Capture the cell that displays the provided text and extract its [x, y] central coordinate. 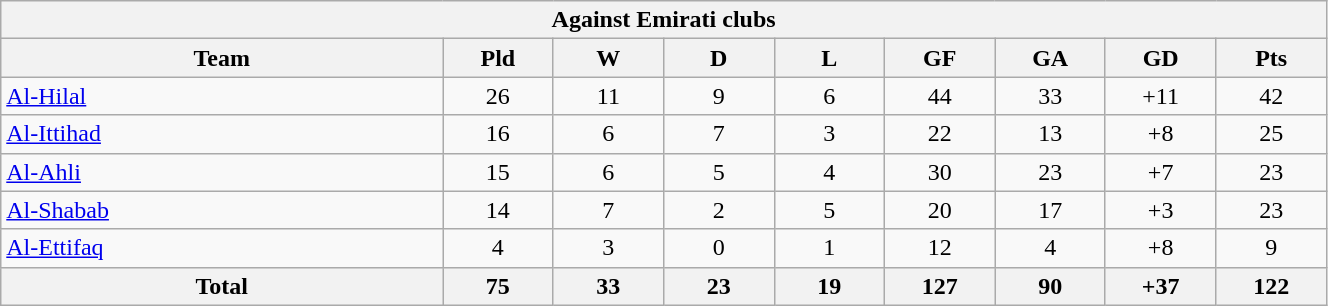
GD [1160, 58]
90 [1050, 286]
GF [939, 58]
Al-Hilal [222, 96]
GA [1050, 58]
44 [939, 96]
25 [1272, 134]
Al-Shabab [222, 210]
Al-Ettifaq [222, 248]
16 [498, 134]
W [608, 58]
13 [1050, 134]
22 [939, 134]
30 [939, 172]
Pts [1272, 58]
+3 [1160, 210]
L [829, 58]
11 [608, 96]
Against Emirati clubs [664, 20]
Total [222, 286]
1 [829, 248]
0 [719, 248]
D [719, 58]
12 [939, 248]
19 [829, 286]
42 [1272, 96]
Team [222, 58]
+7 [1160, 172]
+37 [1160, 286]
Al-Ahli [222, 172]
20 [939, 210]
+11 [1160, 96]
26 [498, 96]
Pld [498, 58]
2 [719, 210]
122 [1272, 286]
15 [498, 172]
75 [498, 286]
Al-Ittihad [222, 134]
17 [1050, 210]
127 [939, 286]
14 [498, 210]
